Capture the cell that displays the provided text and extract its [X, Y] central coordinate. 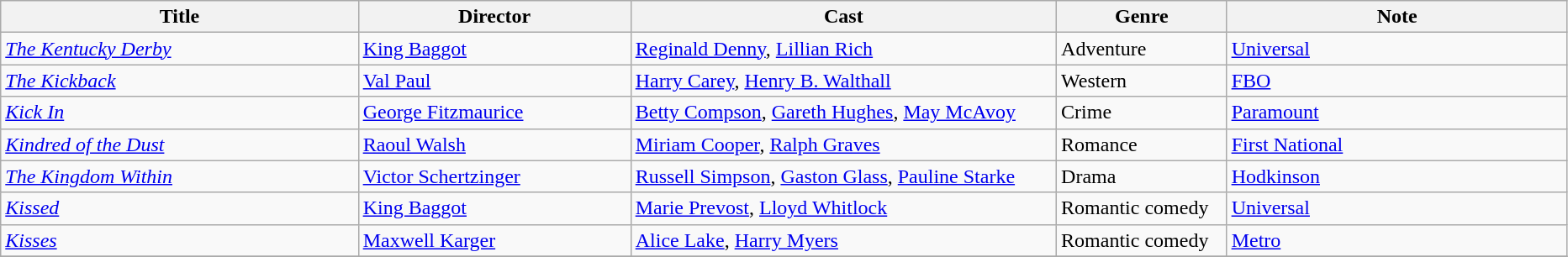
First National [1397, 144]
Kissed [180, 208]
FBO [1397, 81]
Genre [1142, 17]
Raoul Walsh [494, 144]
Romance [1142, 144]
The Kickback [180, 81]
The Kentucky Derby [180, 49]
Crime [1142, 113]
Kindred of the Dust [180, 144]
Miriam Cooper, Ralph Graves [843, 144]
Paramount [1397, 113]
Victor Schertzinger [494, 176]
Reginald Denny, Lillian Rich [843, 49]
Title [180, 17]
Alice Lake, Harry Myers [843, 240]
Cast [843, 17]
Western [1142, 81]
Metro [1397, 240]
Adventure [1142, 49]
Val Paul [494, 81]
Betty Compson, Gareth Hughes, May McAvoy [843, 113]
Marie Prevost, Lloyd Whitlock [843, 208]
Harry Carey, Henry B. Walthall [843, 81]
Director [494, 17]
Hodkinson [1397, 176]
George Fitzmaurice [494, 113]
Maxwell Karger [494, 240]
Kick In [180, 113]
Russell Simpson, Gaston Glass, Pauline Starke [843, 176]
The Kingdom Within [180, 176]
Drama [1142, 176]
Kisses [180, 240]
Note [1397, 17]
